From the cell containing the given text, extract its center point as [X, Y] coordinate. 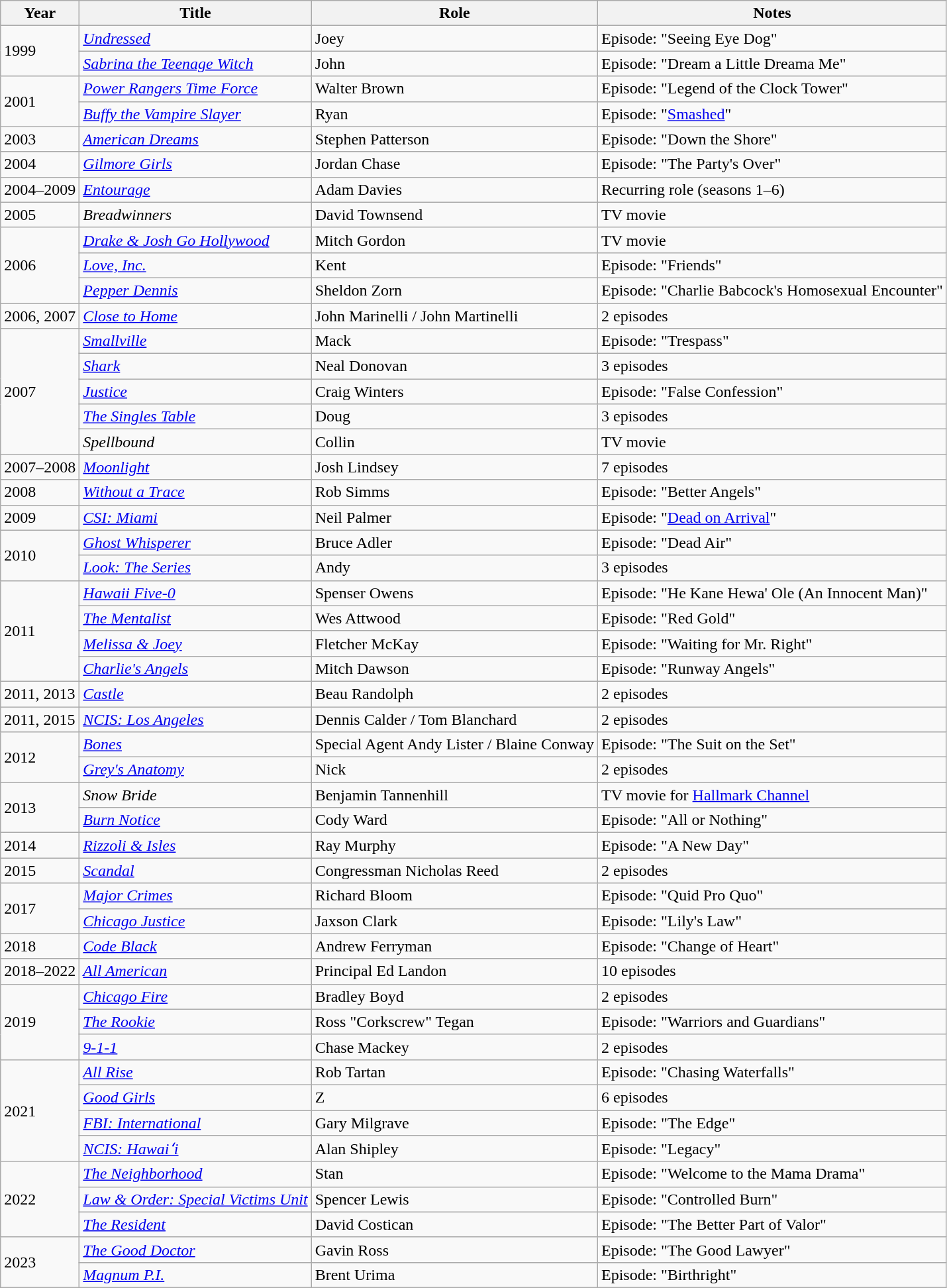
Good Girls [195, 1097]
Episode: "The Party's Over" [772, 164]
9-1-1 [195, 1047]
Drake & Josh Go Hollywood [195, 240]
Rizzoli & Isles [195, 845]
Snow Bride [195, 795]
Episode: "Red Gold" [772, 618]
2017 [40, 908]
2004–2009 [40, 189]
1999 [40, 51]
Episode: "Dead on Arrival" [772, 517]
Brent Urima [454, 1275]
Episode: "Birthright" [772, 1275]
Chicago Fire [195, 996]
Episode: "Legend of the Clock Tower" [772, 89]
Special Agent Andy Lister / Blaine Conway [454, 745]
Charlie's Angels [195, 669]
Episode: "Trespass" [772, 341]
2001 [40, 101]
Dennis Calder / Tom Blanchard [454, 719]
Principal Ed Landon [454, 971]
2023 [40, 1262]
2021 [40, 1110]
Ray Murphy [454, 845]
Wes Attwood [454, 618]
Spenser Owens [454, 593]
2013 [40, 808]
2018–2022 [40, 971]
2019 [40, 1022]
Melissa & Joey [195, 643]
2011, 2015 [40, 719]
Episode: "Friends" [772, 265]
2010 [40, 555]
Neal Donovan [454, 366]
Power Rangers Time Force [195, 89]
Alan Shipley [454, 1149]
Gavin Ross [454, 1250]
David Townsend [454, 215]
2014 [40, 845]
Episode: "Welcome to the Mama Drama" [772, 1174]
Episode: "The Better Part of Valor" [772, 1224]
CSI: Miami [195, 517]
David Costican [454, 1224]
Law & Order: Special Victims Unit [195, 1199]
NCIS: Los Angeles [195, 719]
Episode: "Better Angels" [772, 492]
Episode: "Charlie Babcock's Homosexual Encounter" [772, 290]
Walter Brown [454, 89]
Z [454, 1097]
Episode: "Lily's Law" [772, 921]
The Good Doctor [195, 1250]
FBI: International [195, 1123]
2015 [40, 871]
Ryan [454, 114]
2006, 2007 [40, 316]
Spencer Lewis [454, 1199]
Notes [772, 13]
Episode: "Down the Shore" [772, 139]
2007–2008 [40, 467]
Doug [454, 417]
Smallville [195, 341]
Year [40, 13]
Episode: "The Good Lawyer" [772, 1250]
2003 [40, 139]
Bones [195, 745]
The Resident [195, 1224]
Josh Lindsey [454, 467]
Sheldon Zorn [454, 290]
Grey's Anatomy [195, 770]
Nick [454, 770]
American Dreams [195, 139]
Castle [195, 694]
Jaxson Clark [454, 921]
Shark [195, 366]
2018 [40, 946]
Hawaii Five-0 [195, 593]
Episode: "Seeing Eye Dog" [772, 38]
Love, Inc. [195, 265]
Entourage [195, 189]
Sabrina the Teenage Witch [195, 64]
Rob Tartan [454, 1072]
Andrew Ferryman [454, 946]
Benjamin Tannenhill [454, 795]
6 episodes [772, 1097]
Buffy the Vampire Slayer [195, 114]
Pepper Dennis [195, 290]
The Neighborhood [195, 1174]
2005 [40, 215]
Undressed [195, 38]
Episode: "A New Day" [772, 845]
Role [454, 13]
Mitch Gordon [454, 240]
Spellbound [195, 442]
The Mentalist [195, 618]
Episode: "Legacy" [772, 1149]
Episode: "Runway Angels" [772, 669]
All American [195, 971]
The Rookie [195, 1022]
Kent [454, 265]
Fletcher McKay [454, 643]
Magnum P.I. [195, 1275]
The Singles Table [195, 417]
Episode: "Smashed" [772, 114]
Episode: "Quid Pro Quo" [772, 896]
Episode: "He Kane Hewa' Ole (An Innocent Man)" [772, 593]
Gary Milgrave [454, 1123]
Episode: "Dead Air" [772, 543]
Richard Bloom [454, 896]
2008 [40, 492]
2022 [40, 1199]
Collin [454, 442]
Ross "Corkscrew" Tegan [454, 1022]
Without a Trace [195, 492]
Recurring role (seasons 1–6) [772, 189]
Stan [454, 1174]
Close to Home [195, 316]
Scandal [195, 871]
Craig Winters [454, 392]
10 episodes [772, 971]
Congressman Nicholas Reed [454, 871]
2009 [40, 517]
Breadwinners [195, 215]
Adam Davies [454, 189]
2011 [40, 631]
Code Black [195, 946]
Andy [454, 568]
Episode: "The Edge" [772, 1123]
Bruce Adler [454, 543]
Major Crimes [195, 896]
TV movie for Hallmark Channel [772, 795]
Bradley Boyd [454, 996]
John Marinelli / John Martinelli [454, 316]
Episode: "Chasing Waterfalls" [772, 1072]
Episode: "False Confession" [772, 392]
Justice [195, 392]
Cody Ward [454, 820]
Episode: "Waiting for Mr. Right" [772, 643]
Moonlight [195, 467]
2007 [40, 392]
2006 [40, 265]
2011, 2013 [40, 694]
Episode: "Controlled Burn" [772, 1199]
7 episodes [772, 467]
Mitch Dawson [454, 669]
Mack [454, 341]
Neil Palmer [454, 517]
Ghost Whisperer [195, 543]
Rob Simms [454, 492]
Gilmore Girls [195, 164]
Episode: "Dream a Little Dreama Me" [772, 64]
Chase Mackey [454, 1047]
NCIS: Hawaiʻi [195, 1149]
Jordan Chase [454, 164]
John [454, 64]
All Rise [195, 1072]
Look: The Series [195, 568]
Burn Notice [195, 820]
Joey [454, 38]
2012 [40, 757]
Beau Randolph [454, 694]
Episode: "Warriors and Guardians" [772, 1022]
Chicago Justice [195, 921]
Episode: "All or Nothing" [772, 820]
Stephen Patterson [454, 139]
Episode: "The Suit on the Set" [772, 745]
2004 [40, 164]
Episode: "Change of Heart" [772, 946]
Title [195, 13]
